For the text-containing cell, return its midpoint in [x, y] coordinate format. 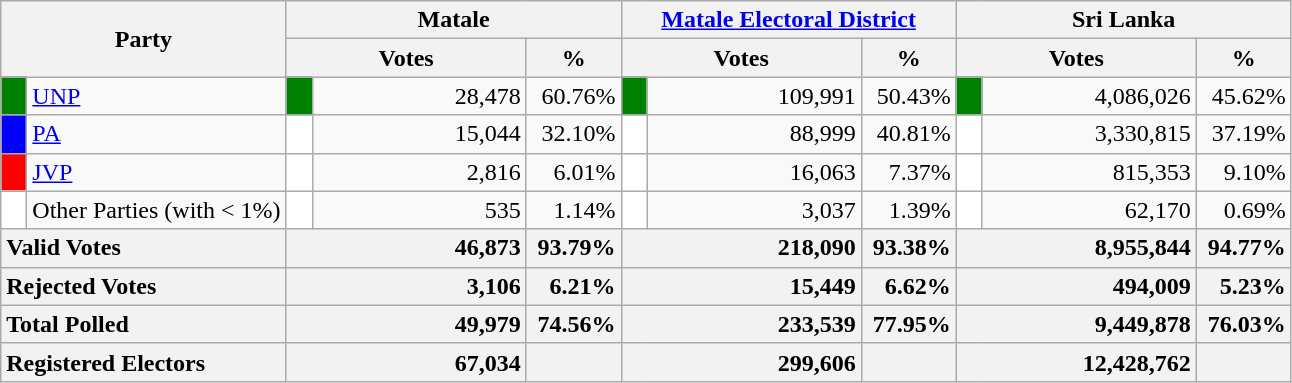
3,330,815 [1089, 134]
6.62% [908, 286]
0.69% [1244, 210]
Valid Votes [144, 248]
74.56% [574, 324]
40.81% [908, 134]
Total Polled [144, 324]
9.10% [1244, 172]
Rejected Votes [144, 286]
Party [144, 39]
535 [419, 210]
JVP [156, 172]
16,063 [754, 172]
1.39% [908, 210]
15,044 [419, 134]
28,478 [419, 96]
PA [156, 134]
UNP [156, 96]
1.14% [574, 210]
77.95% [908, 324]
Sri Lanka [1124, 20]
32.10% [574, 134]
60.76% [574, 96]
93.38% [908, 248]
88,999 [754, 134]
Matale [454, 20]
62,170 [1089, 210]
9,449,878 [1076, 324]
46,873 [406, 248]
Other Parties (with < 1%) [156, 210]
3,106 [406, 286]
37.19% [1244, 134]
218,090 [741, 248]
299,606 [741, 362]
Registered Electors [144, 362]
50.43% [908, 96]
49,979 [406, 324]
8,955,844 [1076, 248]
494,009 [1076, 286]
4,086,026 [1089, 96]
Matale Electoral District [788, 20]
109,991 [754, 96]
3,037 [754, 210]
94.77% [1244, 248]
93.79% [574, 248]
2,816 [419, 172]
815,353 [1089, 172]
233,539 [741, 324]
5.23% [1244, 286]
15,449 [741, 286]
45.62% [1244, 96]
12,428,762 [1076, 362]
76.03% [1244, 324]
67,034 [406, 362]
7.37% [908, 172]
6.21% [574, 286]
6.01% [574, 172]
